Find where the given text appears and provide that cell's center as [X, Y] coordinate. 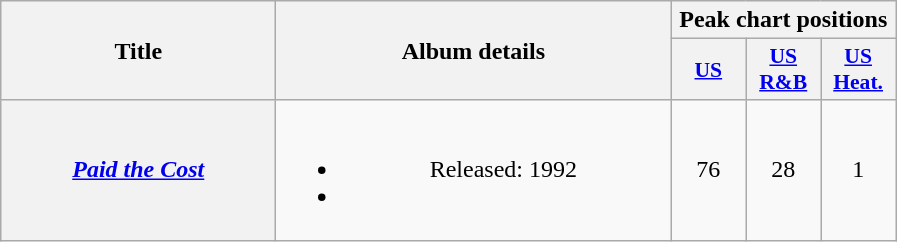
76 [708, 170]
28 [784, 170]
US Heat. [858, 70]
Peak chart positions [784, 20]
1 [858, 170]
Title [138, 50]
Released: 1992 [474, 170]
US [708, 70]
US R&B [784, 70]
Album details [474, 50]
Paid the Cost [138, 170]
